Pinpoint the cell where the given text exists, returning its (X, Y) midpoint coordinate. 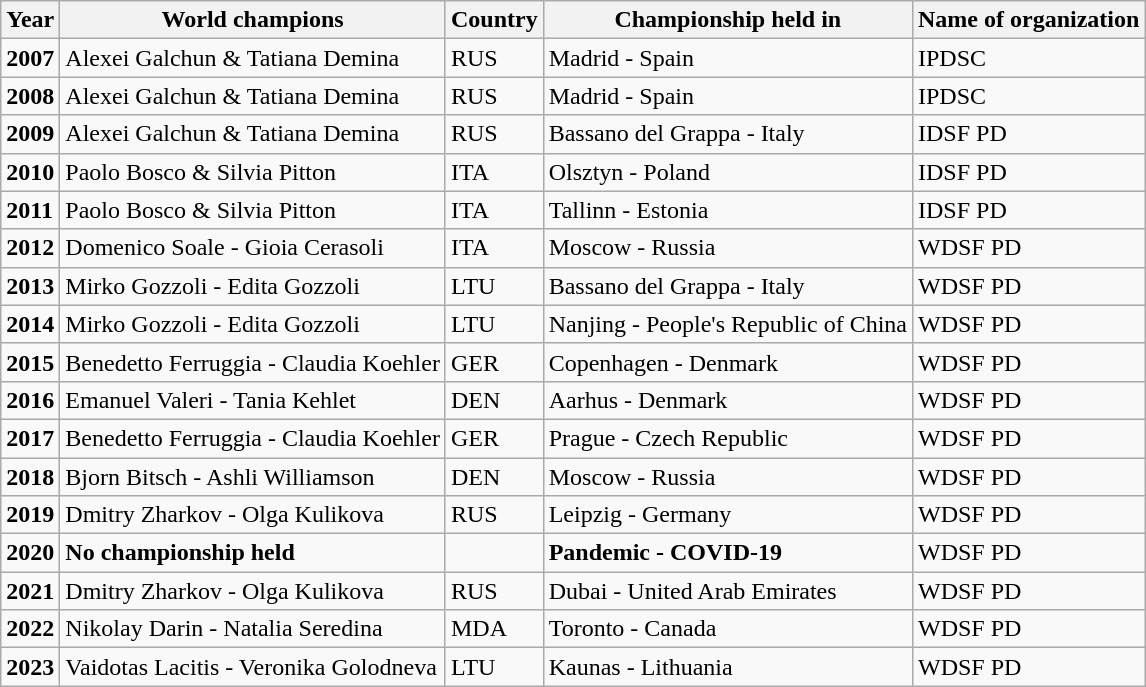
Nanjing - People's Republic of China (728, 324)
Leipzig - Germany (728, 515)
2012 (30, 248)
Toronto - Canada (728, 629)
Nikolay Darin - Natalia Seredina (253, 629)
2008 (30, 96)
Vaidotas Lacitis - Veronika Golodneva (253, 667)
2019 (30, 515)
Bjorn Bitsch - Ashli Williamson (253, 477)
Pandemic - COVID-19 (728, 553)
2013 (30, 286)
No championship held (253, 553)
Prague - Czech Republic (728, 438)
Dubai - United Arab Emirates (728, 591)
2014 (30, 324)
2021 (30, 591)
2020 (30, 553)
2017 (30, 438)
Year (30, 20)
Copenhagen - Denmark (728, 362)
Country (494, 20)
MDA (494, 629)
Aarhus - Denmark (728, 400)
Name of organization (1028, 20)
2016 (30, 400)
2009 (30, 134)
Emanuel Valeri - Tania Kehlet (253, 400)
2015 (30, 362)
Olsztyn - Poland (728, 172)
Domenico Soale - Gioia Cerasoli (253, 248)
2023 (30, 667)
2018 (30, 477)
Kaunas - Lithuania (728, 667)
World champions (253, 20)
2022 (30, 629)
2007 (30, 58)
2010 (30, 172)
Championship held in (728, 20)
2011 (30, 210)
Tallinn - Estonia (728, 210)
